Extract the [X, Y] coordinate from the center of the cell holding the provided text.  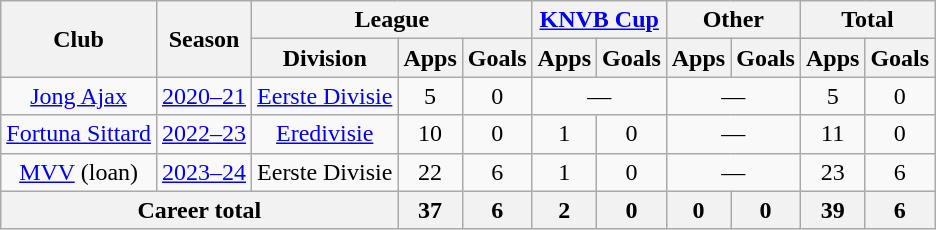
Club [79, 39]
37 [430, 210]
MVV (loan) [79, 172]
Career total [200, 210]
Fortuna Sittard [79, 134]
11 [832, 134]
KNVB Cup [599, 20]
Eredivisie [325, 134]
Other [733, 20]
23 [832, 172]
10 [430, 134]
2022–23 [204, 134]
Jong Ajax [79, 96]
39 [832, 210]
2020–21 [204, 96]
Total [867, 20]
Season [204, 39]
Division [325, 58]
22 [430, 172]
League [392, 20]
2 [564, 210]
2023–24 [204, 172]
